Return [x, y] of the center of cell containing provided text 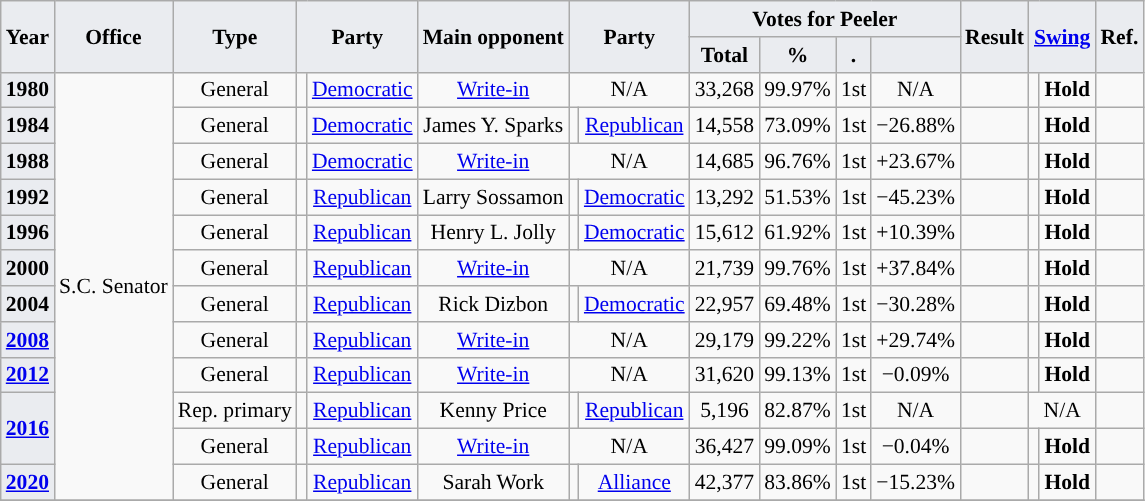
33,268 [724, 90]
2000 [28, 269]
+37.84% [916, 269]
36,427 [724, 447]
99.76% [798, 269]
14,685 [724, 162]
96.76% [798, 162]
2020 [28, 482]
−45.23% [916, 197]
Ref. [1119, 36]
. [854, 55]
Swing [1062, 36]
Year [28, 36]
S.C. Senator [114, 286]
+10.39% [916, 233]
13,292 [724, 197]
73.09% [798, 126]
1996 [28, 233]
Kenny Price [494, 411]
Rick Dizbon [494, 304]
1984 [28, 126]
% [798, 55]
22,957 [724, 304]
1988 [28, 162]
James Y. Sparks [494, 126]
+29.74% [916, 340]
1980 [28, 90]
Type [235, 36]
Alliance [634, 482]
99.97% [798, 90]
82.87% [798, 411]
5,196 [724, 411]
Sarah Work [494, 482]
Larry Sossamon [494, 197]
−26.88% [916, 126]
31,620 [724, 375]
2016 [28, 428]
Votes for Peeler [825, 19]
2012 [28, 375]
−30.28% [916, 304]
99.22% [798, 340]
1992 [28, 197]
42,377 [724, 482]
69.48% [798, 304]
Total [724, 55]
15,612 [724, 233]
Office [114, 36]
29,179 [724, 340]
2008 [28, 340]
+23.67% [916, 162]
99.13% [798, 375]
Rep. primary [235, 411]
−15.23% [916, 482]
−0.04% [916, 447]
21,739 [724, 269]
Main opponent [494, 36]
Henry L. Jolly [494, 233]
99.09% [798, 447]
51.53% [798, 197]
Result [994, 36]
14,558 [724, 126]
83.86% [798, 482]
61.92% [798, 233]
2004 [28, 304]
−0.09% [916, 375]
